Find where the given text appears and provide that cell's center as (X, Y) coordinate. 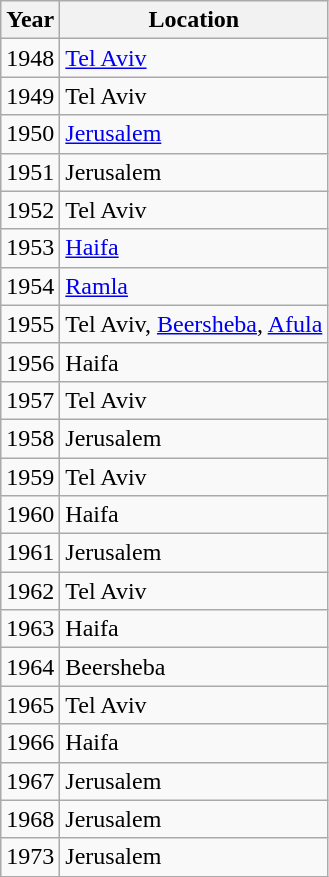
Tel Aviv, Beersheba, Afula (194, 324)
1957 (30, 400)
Year (30, 20)
Ramla (194, 286)
1954 (30, 286)
1950 (30, 134)
Location (194, 20)
Beersheba (194, 667)
1953 (30, 248)
1967 (30, 781)
1963 (30, 629)
1966 (30, 743)
1964 (30, 667)
1968 (30, 819)
1955 (30, 324)
1949 (30, 96)
1956 (30, 362)
1948 (30, 58)
1959 (30, 477)
1960 (30, 515)
1962 (30, 591)
1965 (30, 705)
1952 (30, 210)
1961 (30, 553)
1958 (30, 438)
1973 (30, 857)
1951 (30, 172)
